Pinpoint the cell where the given text exists, returning its [x, y] midpoint coordinate. 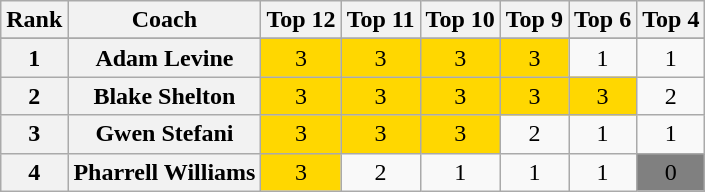
4 [34, 172]
Blake Shelton [164, 96]
Top 9 [534, 20]
Top 12 [301, 20]
Gwen Stefani [164, 134]
Top 6 [602, 20]
Top 4 [671, 20]
0 [671, 172]
Pharrell Williams [164, 172]
Rank [34, 20]
Coach [164, 20]
Adam Levine [164, 58]
Top 10 [460, 20]
Top 11 [380, 20]
